Detect which cell encompasses the target text, then output its [x, y] center coordinate. 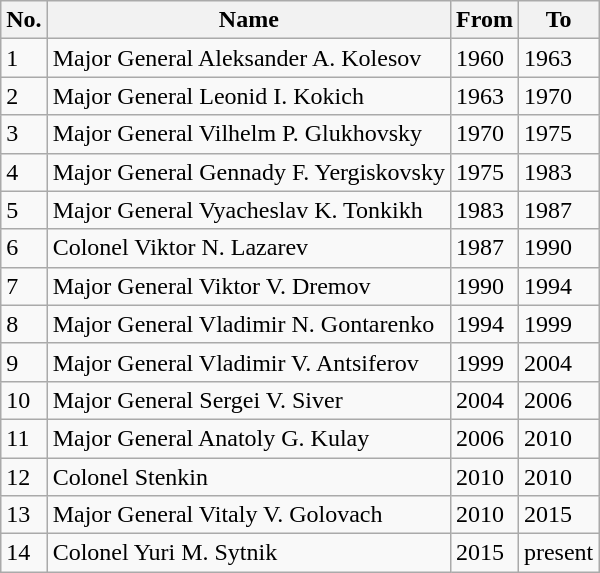
14 [24, 553]
9 [24, 362]
5 [24, 210]
7 [24, 286]
13 [24, 515]
Major General Leonid I. Kokich [248, 96]
4 [24, 172]
8 [24, 324]
Major General Vilhelm P. Glukhovsky [248, 134]
Colonel Viktor N. Lazarev [248, 248]
1960 [484, 58]
11 [24, 438]
Colonel Stenkin [248, 477]
Major General Vitaly V. Golovach [248, 515]
Major General Vladimir N. Gontarenko [248, 324]
From [484, 20]
10 [24, 400]
To [558, 20]
Major General Gennady F. Yergiskovsky [248, 172]
present [558, 553]
Major General Vladimir V. Antsiferov [248, 362]
Colonel Yuri M. Sytnik [248, 553]
12 [24, 477]
Name [248, 20]
Major General Aleksander A. Kolesov [248, 58]
6 [24, 248]
1 [24, 58]
Major General Vyacheslav K. Tonkikh [248, 210]
No. [24, 20]
Major General Sergei V. Siver [248, 400]
3 [24, 134]
2 [24, 96]
Major General Anatoly G. Kulay [248, 438]
Major General Viktor V. Dremov [248, 286]
